Pinpoint the cell where the given text exists, returning its (x, y) midpoint coordinate. 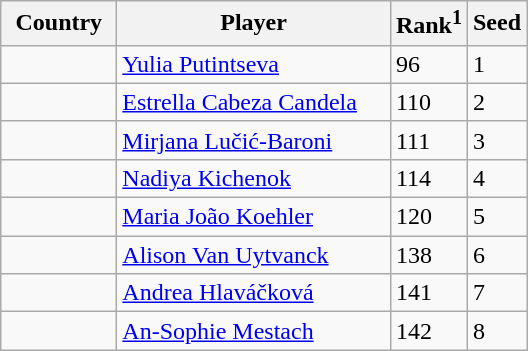
110 (428, 102)
Country (59, 24)
1 (496, 64)
2 (496, 102)
Andrea Hlaváčková (254, 293)
141 (428, 293)
138 (428, 255)
Seed (496, 24)
An-Sophie Mestach (254, 331)
3 (496, 140)
5 (496, 217)
6 (496, 255)
Alison Van Uytvanck (254, 255)
114 (428, 178)
111 (428, 140)
Nadiya Kichenok (254, 178)
142 (428, 331)
7 (496, 293)
96 (428, 64)
Estrella Cabeza Candela (254, 102)
120 (428, 217)
Yulia Putintseva (254, 64)
Rank1 (428, 24)
8 (496, 331)
Player (254, 24)
Mirjana Lučić-Baroni (254, 140)
4 (496, 178)
Maria João Koehler (254, 217)
